Search for the cell housing the specified text and yield its [x, y] center coordinate. 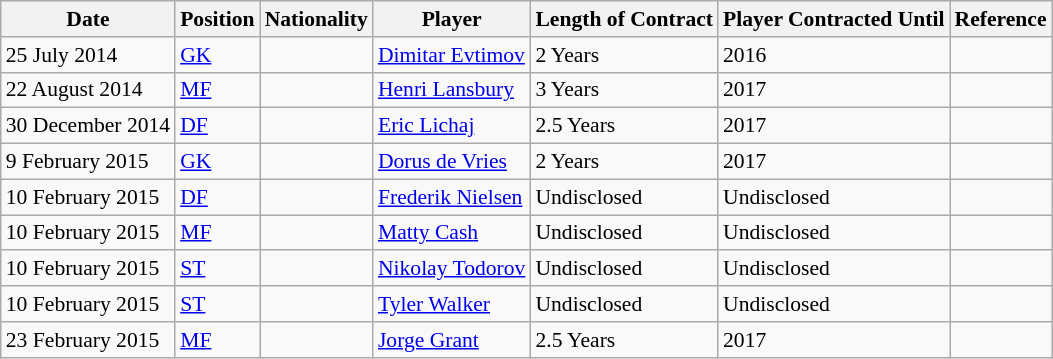
Player Contracted Until [834, 19]
Eric Lichaj [452, 126]
Dorus de Vries [452, 162]
Matty Cash [452, 233]
Date [88, 19]
22 August 2014 [88, 90]
30 December 2014 [88, 126]
Frederik Nielsen [452, 197]
Position [217, 19]
3 Years [624, 90]
Tyler Walker [452, 304]
Dimitar Evtimov [452, 55]
25 July 2014 [88, 55]
Nikolay Todorov [452, 269]
Length of Contract [624, 19]
23 February 2015 [88, 340]
Reference [1001, 19]
2016 [834, 55]
Player [452, 19]
Jorge Grant [452, 340]
Nationality [316, 19]
Henri Lansbury [452, 90]
9 February 2015 [88, 162]
